Find where the given text appears and provide that cell's center as (X, Y) coordinate. 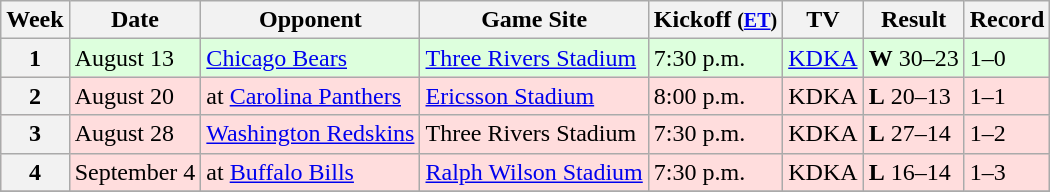
L 16–14 (914, 172)
August 20 (135, 96)
Record (1007, 20)
Washington Redskins (310, 134)
Date (135, 20)
September 4 (135, 172)
Result (914, 20)
W 30–23 (914, 58)
1–3 (1007, 172)
Opponent (310, 20)
at Buffalo Bills (310, 172)
Chicago Bears (310, 58)
2 (35, 96)
3 (35, 134)
Week (35, 20)
TV (823, 20)
Game Site (534, 20)
4 (35, 172)
Kickoff (ET) (715, 20)
8:00 p.m. (715, 96)
L 27–14 (914, 134)
Ralph Wilson Stadium (534, 172)
1 (35, 58)
August 28 (135, 134)
1–0 (1007, 58)
Ericsson Stadium (534, 96)
August 13 (135, 58)
L 20–13 (914, 96)
1–2 (1007, 134)
1–1 (1007, 96)
at Carolina Panthers (310, 96)
